Pinpoint the cell where the given text exists, returning its [x, y] midpoint coordinate. 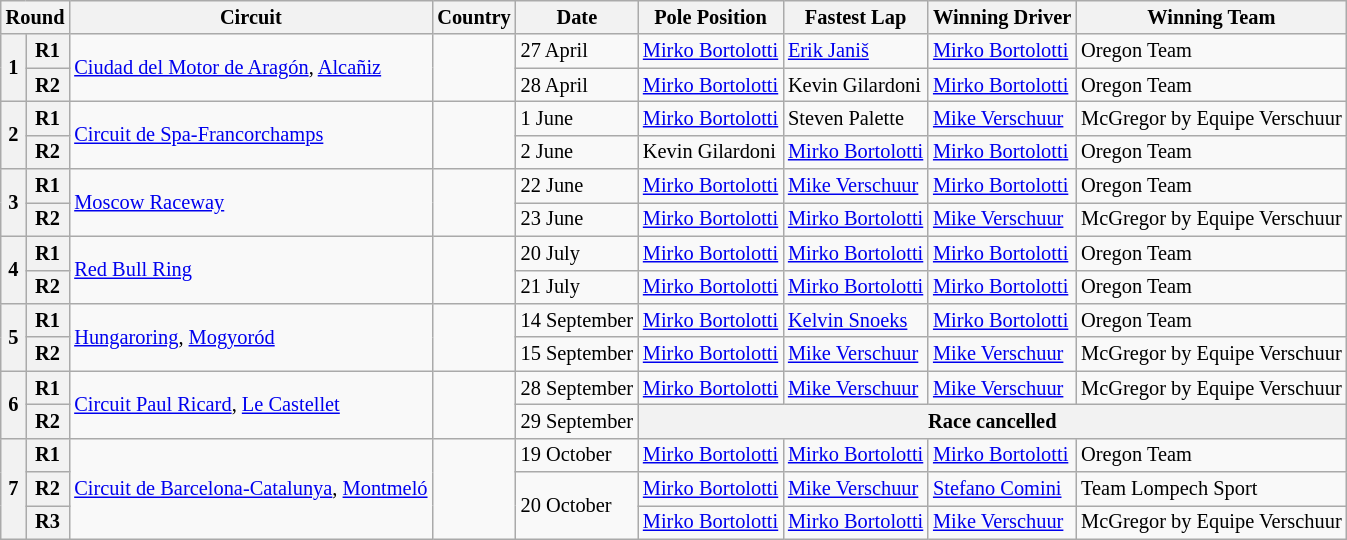
Erik Janiš [856, 51]
20 July [577, 253]
15 September [577, 354]
28 September [577, 388]
Round [36, 17]
14 September [577, 320]
20 October [577, 506]
1 June [577, 118]
R3 [48, 522]
Kelvin Snoeks [856, 320]
Race cancelled [992, 421]
1 [14, 68]
3 [14, 202]
29 September [577, 421]
7 [14, 488]
19 October [577, 455]
Winning Team [1211, 17]
2 [14, 134]
Winning Driver [1002, 17]
22 June [577, 186]
5 [14, 336]
Steven Palette [856, 118]
Moscow Raceway [250, 202]
Fastest Lap [856, 17]
Country [474, 17]
Circuit Paul Ricard, Le Castellet [250, 404]
Date [577, 17]
Team Lompech Sport [1211, 489]
2 June [577, 152]
Hungaroring, Mogyoród [250, 336]
Red Bull Ring [250, 270]
Stefano Comini [1002, 489]
28 April [577, 85]
4 [14, 270]
23 June [577, 219]
Circuit de Barcelona-Catalunya, Montmeló [250, 488]
Circuit [250, 17]
Ciudad del Motor de Aragón, Alcañiz [250, 68]
Circuit de Spa-Francorchamps [250, 134]
6 [14, 404]
27 April [577, 51]
21 July [577, 287]
Pole Position [710, 17]
